Capture the cell that displays the provided text and extract its [X, Y] central coordinate. 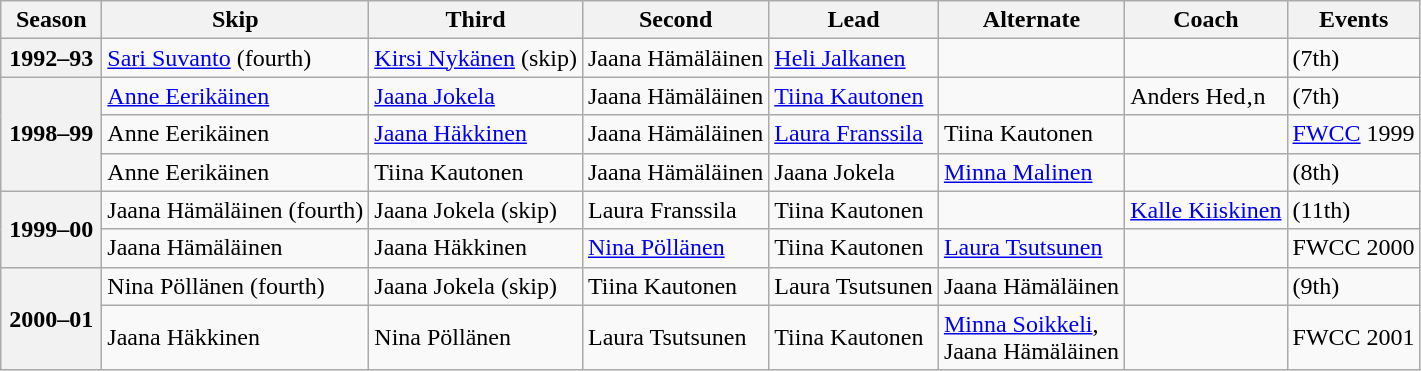
Jaana Hämäläinen (fourth) [236, 210]
Events [1354, 20]
2000–01 [52, 318]
Nina Pöllänen (fourth) [236, 286]
Kirsi Nykänen (skip) [476, 58]
Coach [1206, 20]
Sari Suvanto (fourth) [236, 58]
Skip [236, 20]
Kalle Kiiskinen [1206, 210]
(8th) [1354, 172]
1998–99 [52, 134]
Season [52, 20]
Alternate [1031, 20]
Anders Hed‚n [1206, 96]
FWCC 1999 [1354, 134]
(9th) [1354, 286]
Minna Soikkeli,Jaana Hämäläinen [1031, 338]
Second [675, 20]
FWCC 2001 [1354, 338]
1999–00 [52, 229]
Lead [854, 20]
Minna Malinen [1031, 172]
1992–93 [52, 58]
Heli Jalkanen [854, 58]
Third [476, 20]
FWCC 2000 [1354, 248]
(11th) [1354, 210]
